Capture the cell that displays the provided text and extract its [X, Y] central coordinate. 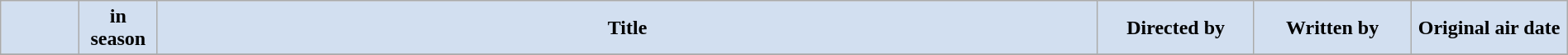
Directed by [1176, 28]
Written by [1331, 28]
Title [627, 28]
in season [117, 28]
Original air date [1489, 28]
